Identify which cell holds the provided text, then report its (X, Y) central coordinate. 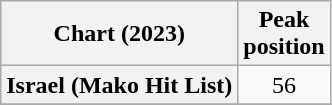
Peakposition (284, 34)
Chart (2023) (120, 34)
56 (284, 85)
Israel (Mako Hit List) (120, 85)
